Detect which cell encompasses the target text, then output its (X, Y) center coordinate. 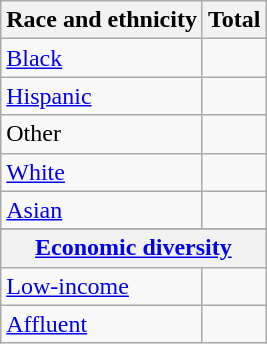
White (102, 172)
Hispanic (102, 96)
Other (102, 134)
Total (234, 20)
Low-income (102, 286)
Asian (102, 210)
Race and ethnicity (102, 20)
Affluent (102, 324)
Black (102, 58)
Economic diversity (134, 248)
